Output the (x, y) coordinate of the center of the cell containing the given text.  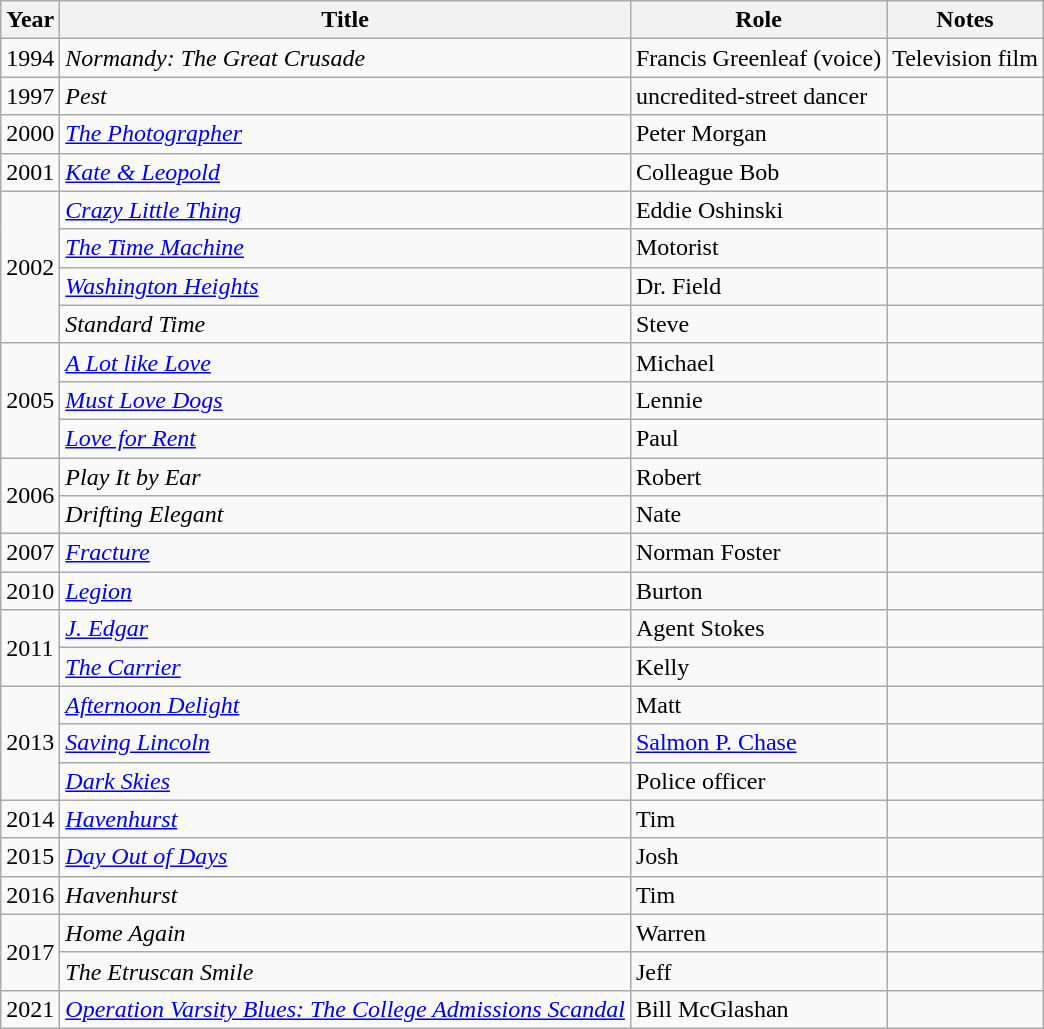
Josh (758, 857)
Play It by Ear (346, 477)
2016 (30, 895)
Must Love Dogs (346, 400)
Pest (346, 96)
Saving Lincoln (346, 743)
Police officer (758, 781)
Standard Time (346, 324)
2017 (30, 952)
uncredited-street dancer (758, 96)
2007 (30, 553)
Burton (758, 591)
Day Out of Days (346, 857)
Crazy Little Thing (346, 210)
Legion (346, 591)
A Lot like Love (346, 362)
Afternoon Delight (346, 705)
Bill McGlashan (758, 1009)
Norman Foster (758, 553)
Drifting Elegant (346, 515)
1997 (30, 96)
Paul (758, 438)
Lennie (758, 400)
Kate & Leopold (346, 172)
Operation Varsity Blues: The College Admissions Scandal (346, 1009)
Michael (758, 362)
Washington Heights (346, 286)
Love for Rent (346, 438)
The Photographer (346, 134)
2021 (30, 1009)
2002 (30, 267)
Agent Stokes (758, 629)
2013 (30, 743)
Kelly (758, 667)
The Etruscan Smile (346, 971)
Normandy: The Great Crusade (346, 58)
Salmon P. Chase (758, 743)
Colleague Bob (758, 172)
Role (758, 20)
The Time Machine (346, 248)
Jeff (758, 971)
2005 (30, 400)
Home Again (346, 933)
Matt (758, 705)
Television film (966, 58)
2015 (30, 857)
Dr. Field (758, 286)
2010 (30, 591)
2001 (30, 172)
Eddie Oshinski (758, 210)
Year (30, 20)
Robert (758, 477)
Dark Skies (346, 781)
Steve (758, 324)
Francis Greenleaf (voice) (758, 58)
2000 (30, 134)
J. Edgar (346, 629)
Peter Morgan (758, 134)
2011 (30, 648)
Motorist (758, 248)
The Carrier (346, 667)
Title (346, 20)
2014 (30, 819)
Warren (758, 933)
Fracture (346, 553)
Nate (758, 515)
Notes (966, 20)
1994 (30, 58)
2006 (30, 496)
